Search for the cell housing the specified text and yield its (x, y) center coordinate. 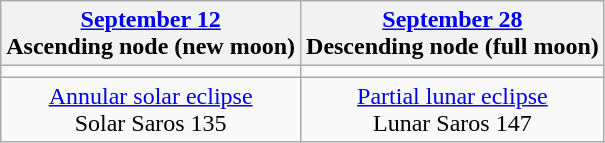
September 28Descending node (full moon) (453, 34)
Annular solar eclipseSolar Saros 135 (151, 110)
Partial lunar eclipseLunar Saros 147 (453, 110)
September 12Ascending node (new moon) (151, 34)
